Find where the given text appears and provide that cell's center as (x, y) coordinate. 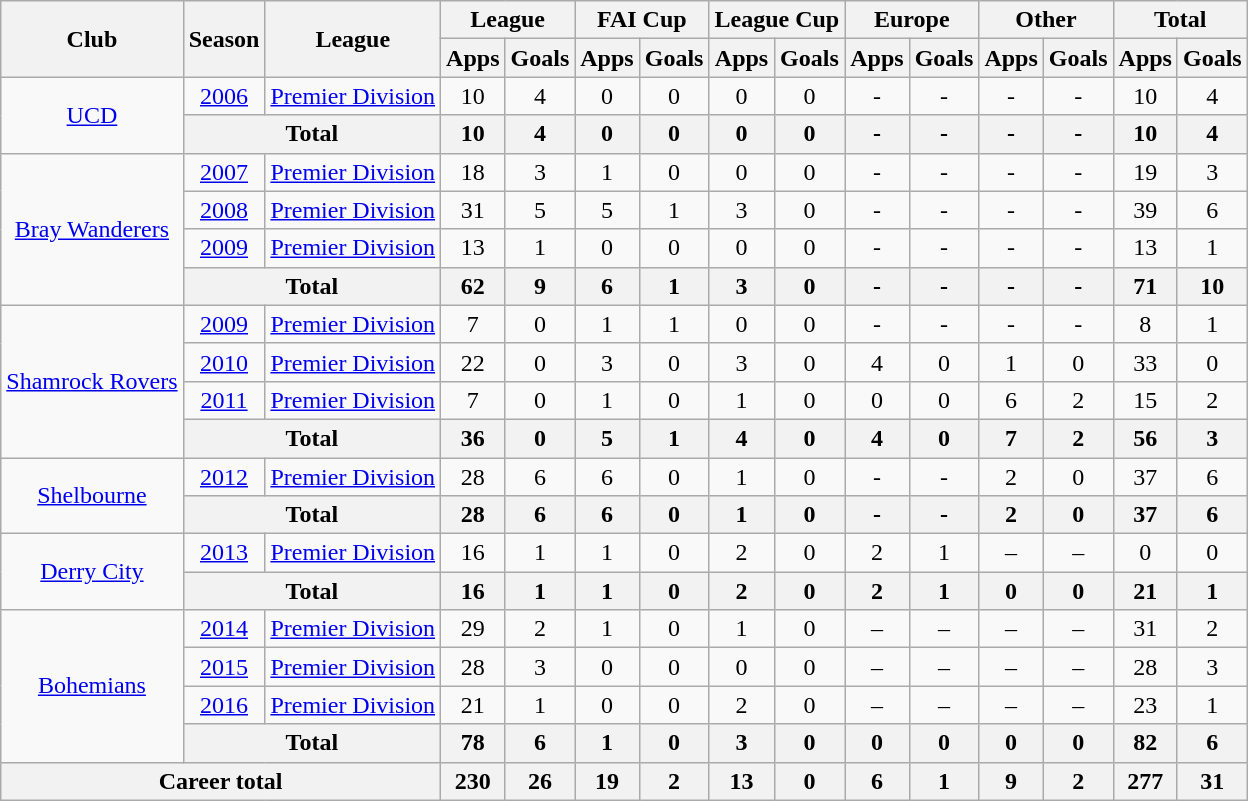
Bohemians (92, 686)
Shelbourne (92, 496)
15 (1145, 400)
2007 (224, 172)
62 (473, 286)
2011 (224, 400)
Other (1046, 20)
Career total (221, 781)
2008 (224, 210)
2012 (224, 477)
2016 (224, 705)
29 (473, 629)
Club (92, 39)
Season (224, 39)
UCD (92, 115)
33 (1145, 362)
78 (473, 743)
Europe (912, 20)
Derry City (92, 572)
FAI Cup (642, 20)
23 (1145, 705)
2014 (224, 629)
56 (1145, 438)
277 (1145, 781)
8 (1145, 324)
230 (473, 781)
18 (473, 172)
26 (540, 781)
2015 (224, 667)
22 (473, 362)
2013 (224, 553)
Bray Wanderers (92, 229)
82 (1145, 743)
36 (473, 438)
39 (1145, 210)
Shamrock Rovers (92, 381)
League Cup (777, 20)
2010 (224, 362)
71 (1145, 286)
2006 (224, 96)
